Return the [x, y] coordinate for the center point of the cell that contains the specified text.  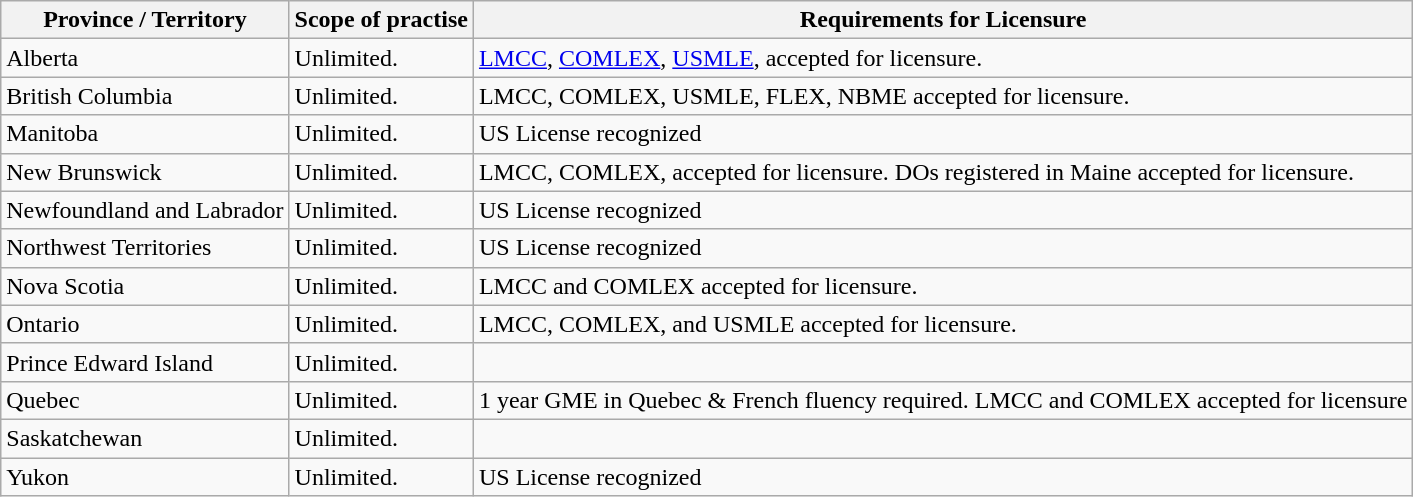
Saskatchewan [145, 438]
Prince Edward Island [145, 362]
Yukon [145, 477]
Newfoundland and Labrador [145, 210]
Province / Territory [145, 20]
1 year GME in Quebec & French fluency required. LMCC and COMLEX accepted for licensure [942, 400]
LMCC, COMLEX, and USMLE accepted for licensure. [942, 324]
Scope of practise [381, 20]
Manitoba [145, 134]
Nova Scotia [145, 286]
Requirements for Licensure [942, 20]
Alberta [145, 58]
Northwest Territories [145, 248]
LMCC, COMLEX, USMLE, FLEX, NBME accepted for licensure. [942, 96]
LMCC, COMLEX, accepted for licensure. DOs registered in Maine accepted for licensure. [942, 172]
Ontario [145, 324]
LMCC and COMLEX accepted for licensure. [942, 286]
New Brunswick [145, 172]
British Columbia [145, 96]
LMCC, COMLEX, USMLE, accepted for licensure. [942, 58]
Quebec [145, 400]
